Search for the cell housing the specified text and yield its (X, Y) center coordinate. 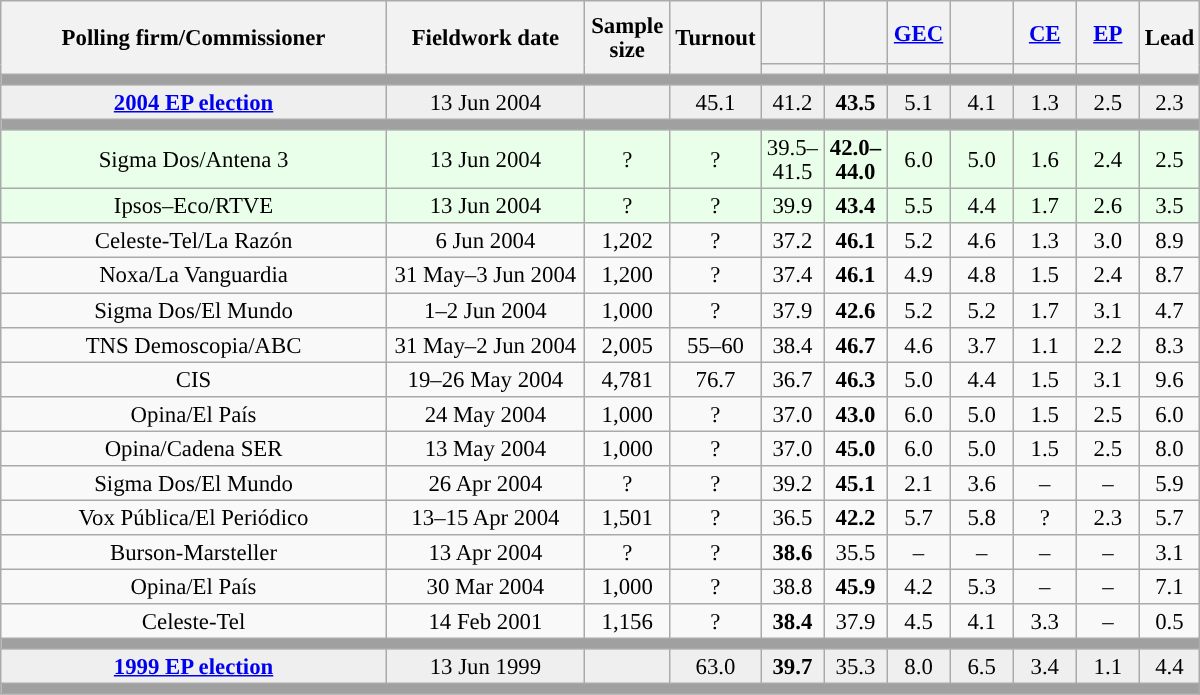
42.0–44.0 (856, 160)
55–60 (716, 344)
Ipsos–Eco/RTVE (194, 206)
Celeste-Tel/La Razón (194, 242)
37.4 (792, 276)
4,781 (627, 380)
8.7 (1169, 276)
Polling firm/Commissioner (194, 38)
2004 EP election (194, 102)
6 Jun 2004 (485, 242)
1,156 (627, 622)
6.5 (982, 666)
43.4 (856, 206)
43.0 (856, 414)
1.6 (1044, 160)
35.3 (856, 666)
8.3 (1169, 344)
4.5 (918, 622)
63.0 (716, 666)
39.7 (792, 666)
Turnout (716, 38)
0.5 (1169, 622)
4.8 (982, 276)
Vox Pública/El Periódico (194, 518)
19–26 May 2004 (485, 380)
13 May 2004 (485, 448)
3.4 (1044, 666)
42.2 (856, 518)
Sigma Dos/Antena 3 (194, 160)
24 May 2004 (485, 414)
36.7 (792, 380)
1,202 (627, 242)
46.7 (856, 344)
1999 EP election (194, 666)
Noxa/La Vanguardia (194, 276)
Lead (1169, 38)
2.6 (1108, 206)
2,005 (627, 344)
45.9 (856, 586)
Fieldwork date (485, 38)
5.3 (982, 586)
Sample size (627, 38)
1,501 (627, 518)
CIS (194, 380)
4.7 (1169, 310)
37.2 (792, 242)
38.8 (792, 586)
38.6 (792, 552)
13 Jun 1999 (485, 666)
2.1 (918, 484)
8.9 (1169, 242)
30 Mar 2004 (485, 586)
5.8 (982, 518)
31 May–2 Jun 2004 (485, 344)
5.5 (918, 206)
42.6 (856, 310)
14 Feb 2001 (485, 622)
1–2 Jun 2004 (485, 310)
13–15 Apr 2004 (485, 518)
31 May–3 Jun 2004 (485, 276)
TNS Demoscopia/ABC (194, 344)
13 Apr 2004 (485, 552)
3.5 (1169, 206)
35.5 (856, 552)
39.9 (792, 206)
9.6 (1169, 380)
39.2 (792, 484)
4.2 (918, 586)
Opina/Cadena SER (194, 448)
Burson-Marsteller (194, 552)
CE (1044, 32)
41.2 (792, 102)
3.0 (1108, 242)
43.5 (856, 102)
39.5–41.5 (792, 160)
5.9 (1169, 484)
1,200 (627, 276)
26 Apr 2004 (485, 484)
2.2 (1108, 344)
GEC (918, 32)
4.9 (918, 276)
7.1 (1169, 586)
3.7 (982, 344)
46.3 (856, 380)
3.3 (1044, 622)
3.6 (982, 484)
5.1 (918, 102)
76.7 (716, 380)
EP (1108, 32)
Celeste-Tel (194, 622)
45.0 (856, 448)
36.5 (792, 518)
